Determine the (X, Y) coordinate at the center of the cell enclosing the given text.  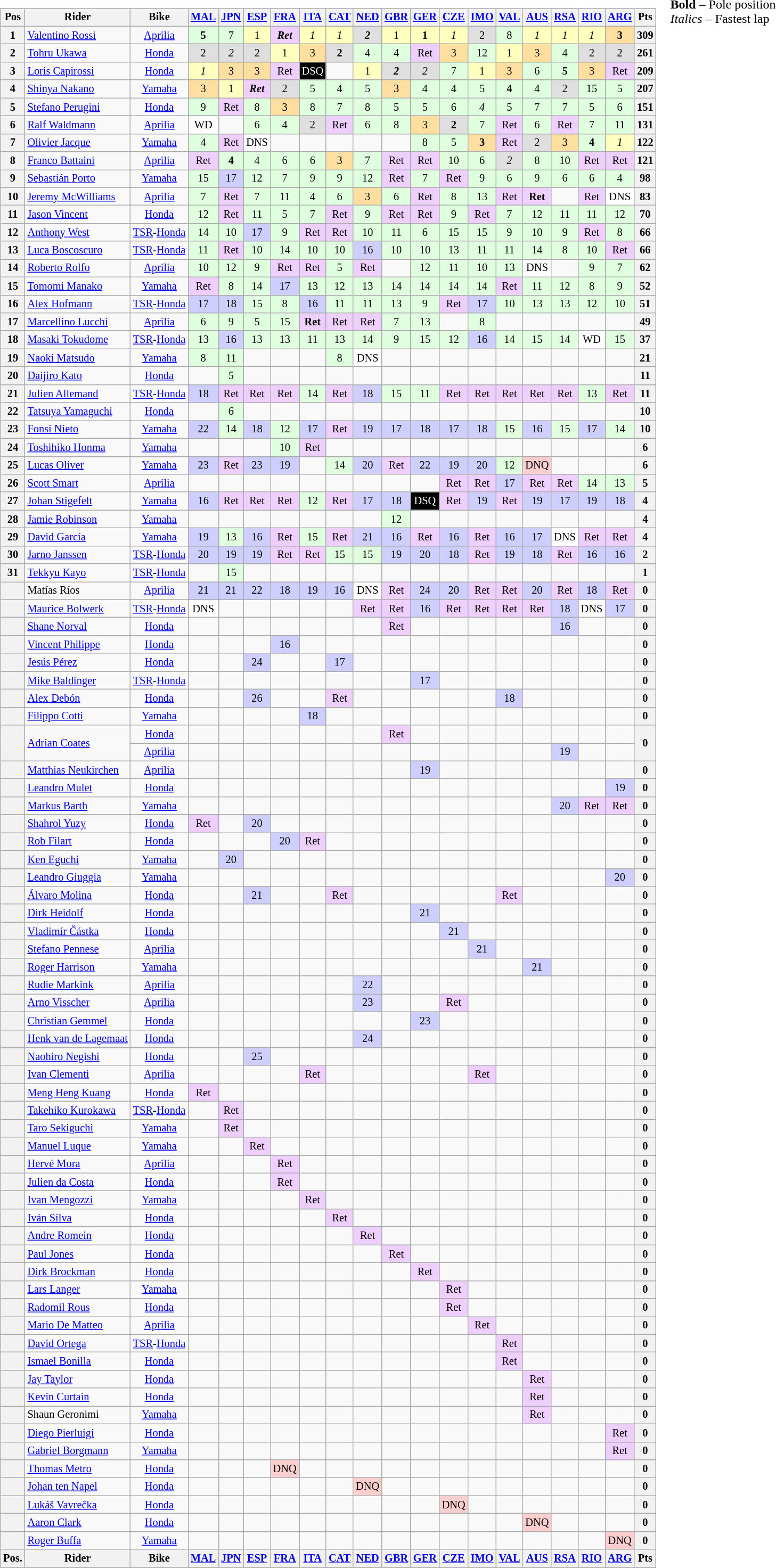
Matthias Neukirchen (78, 770)
Shinya Nakano (78, 89)
Adrian Coates (78, 743)
Lucas Oliver (78, 465)
Jarno Janssen (78, 555)
Stefano Perugini (78, 107)
Paul Jones (78, 1254)
Naohiro Negishi (78, 1057)
David García (78, 537)
Shaun Geronimi (78, 1415)
Luca Boscoscuro (78, 250)
Shane Norval (78, 627)
Arno Visscher (78, 1003)
Taro Sekiguchi (78, 1128)
Anthony West (78, 233)
Jamie Robinson (78, 519)
Jason Vincent (78, 215)
Kevin Curtain (78, 1397)
Meng Heng Kuang (78, 1093)
122 (645, 143)
209 (645, 71)
49 (645, 322)
Valentino Rossi (78, 35)
Takehiko Kurokawa (78, 1111)
David Ortega (78, 1343)
309 (645, 35)
Rudie Markink (78, 985)
Leandro Giuggia (78, 877)
Olivier Jacque (78, 143)
Toshihiko Honma (78, 447)
Sebastián Porto (78, 179)
Manuel Luque (78, 1146)
Marcellino Lucchi (78, 322)
51 (645, 304)
Matías Ríos (78, 591)
Franco Battaini (78, 161)
131 (645, 125)
Scott Smart (78, 483)
Thomas Metro (78, 1469)
151 (645, 107)
Ismael Bonilla (78, 1361)
Masaki Tokudome (78, 340)
Tatsuya Yamaguchi (78, 412)
Ivan Clementi (78, 1074)
Filippo Cotti (78, 716)
Alex Debón (78, 699)
Tohru Ukawa (78, 53)
Iván Silva (78, 1218)
Hervé Mora (78, 1164)
Andre Romein (78, 1236)
121 (645, 161)
Pos. (13, 1558)
30 (13, 555)
Ivan Mengozzi (78, 1200)
Tomomi Manako (78, 286)
Vincent Philippe (78, 645)
Lukáš Vavrečka (78, 1505)
Ralf Waldmann (78, 125)
Álvaro Molina (78, 896)
Henk van de Lagemaat (78, 1039)
Maurice Bolwerk (78, 609)
207 (645, 89)
Lars Langer (78, 1290)
83 (645, 196)
Pos (13, 18)
Roger Harrison (78, 967)
27 (13, 501)
62 (645, 268)
Dirk Brockman (78, 1272)
Mario De Matteo (78, 1326)
Naoki Matsudo (78, 358)
Mike Baldinger (78, 680)
37 (645, 340)
Jesús Pérez (78, 662)
98 (645, 179)
Tekkyu Kayo (78, 573)
Stefano Pennese (78, 949)
Alex Hofmann (78, 304)
Roberto Rolfo (78, 268)
Dirk Heidolf (78, 913)
Julien Allemand (78, 393)
Aaron Clark (78, 1523)
28 (13, 519)
Diego Pierluigi (78, 1433)
52 (645, 286)
Ken Eguchi (78, 859)
Julien da Costa (78, 1182)
Christian Gemmel (78, 1021)
Vladimír Částka (78, 931)
Radomil Rous (78, 1308)
Fonsi Nieto (78, 430)
Leandro Mulet (78, 788)
31 (13, 573)
Johan ten Napel (78, 1487)
70 (645, 215)
Jay Taylor (78, 1380)
Johan Stigefelt (78, 501)
Daijiro Kato (78, 376)
Jeremy McWilliams (78, 196)
Rob Filart (78, 842)
Shahrol Yuzy (78, 824)
261 (645, 53)
Gabriel Borgmann (78, 1451)
Roger Buffa (78, 1540)
Markus Barth (78, 806)
Loris Capirossi (78, 71)
29 (13, 537)
